Pinpoint the cell where the given text exists, returning its [X, Y] midpoint coordinate. 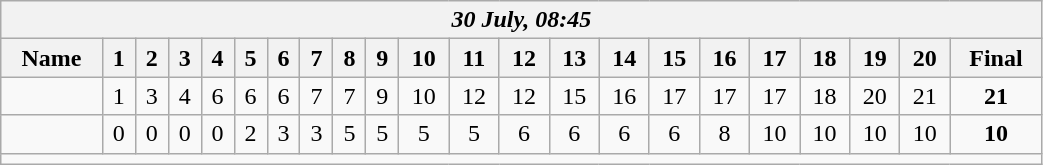
Name [52, 58]
19 [875, 58]
11 [474, 58]
30 July, 08:45 [522, 20]
Final [996, 58]
14 [624, 58]
13 [574, 58]
